Search for the cell housing the specified text and yield its [X, Y] center coordinate. 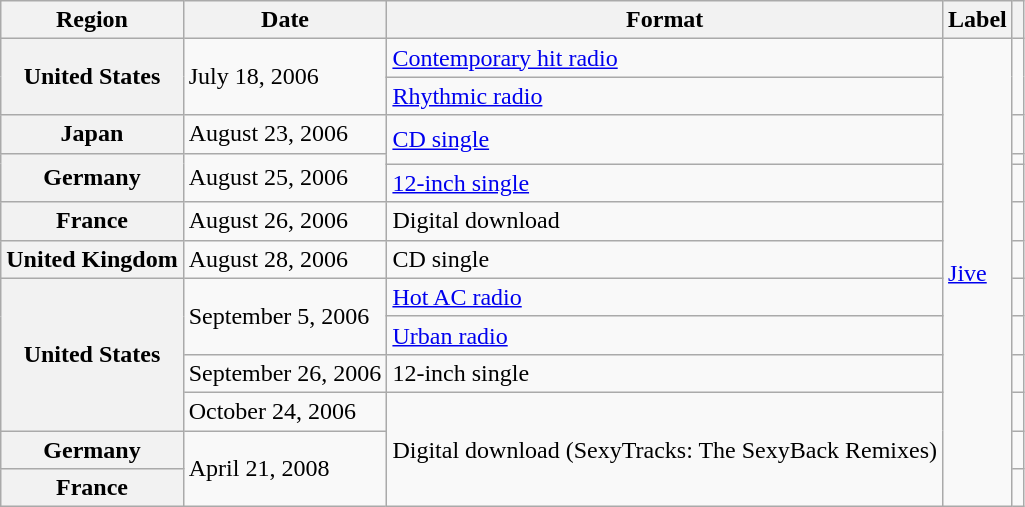
October 24, 2006 [285, 411]
September 26, 2006 [285, 373]
Format [665, 20]
Japan [92, 134]
August 28, 2006 [285, 259]
Digital download (SexyTracks: The SexyBack Remixes) [665, 449]
Digital download [665, 221]
Date [285, 20]
August 26, 2006 [285, 221]
April 21, 2008 [285, 468]
Region [92, 20]
Rhythmic radio [665, 96]
United Kingdom [92, 259]
Hot AC radio [665, 297]
August 23, 2006 [285, 134]
Label [978, 20]
September 5, 2006 [285, 316]
Contemporary hit radio [665, 58]
August 25, 2006 [285, 178]
Urban radio [665, 335]
Jive [978, 273]
July 18, 2006 [285, 77]
